Identify which cell holds the provided text, then report its [x, y] central coordinate. 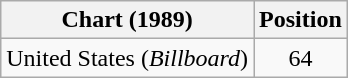
Chart (1989) [128, 20]
United States (Billboard) [128, 58]
64 [301, 58]
Position [301, 20]
